Return the (x, y) coordinate for the center point of the cell that contains the specified text.  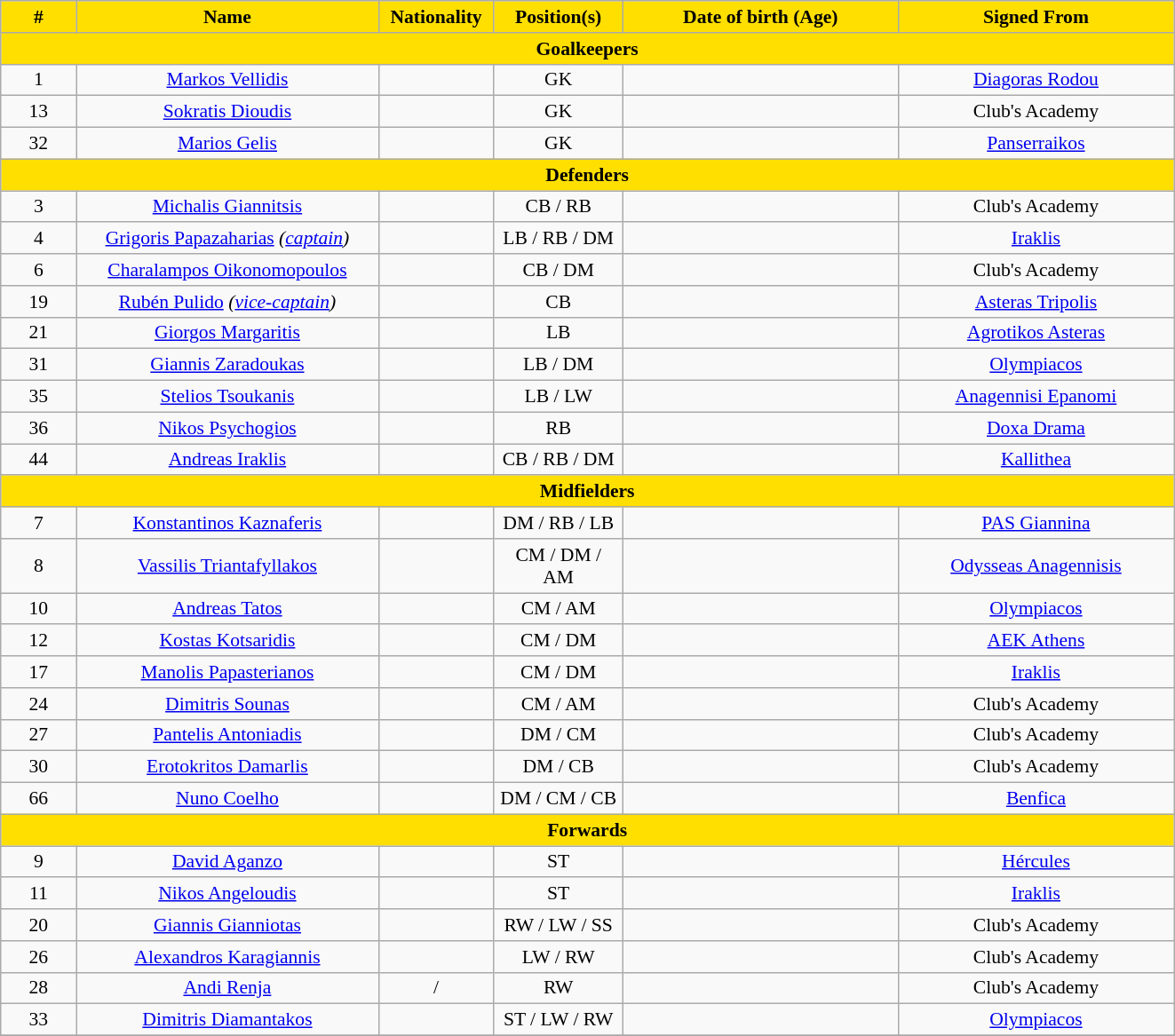
Alexandros Karagiannis (227, 957)
Forwards (588, 830)
DM / CB (558, 767)
Name (227, 17)
Stelios Tsoukanis (227, 397)
Benfica (1036, 799)
28 (39, 988)
13 (39, 112)
CM / DM / AM (558, 566)
PAS Giannina (1036, 523)
Dimitris Sounas (227, 704)
4 (39, 239)
Date of birth (Age) (760, 17)
Vassilis Triantafyllakos (227, 566)
26 (39, 957)
Manolis Papasterianos (227, 672)
DM / CM (558, 735)
Giannis Gianniotas (227, 925)
Nikos Psychogios (227, 428)
44 (39, 460)
/ (436, 988)
Nationality (436, 17)
8 (39, 566)
LW / RW (558, 957)
Doxa Drama (1036, 428)
12 (39, 641)
Michalis Giannitsis (227, 207)
31 (39, 365)
CB (558, 302)
Giannis Zaradoukas (227, 365)
Position(s) (558, 17)
Hércules (1036, 862)
Midfielders (588, 492)
Goalkeepers (588, 49)
30 (39, 767)
RW / LW / SS (558, 925)
DM / CM / CB (558, 799)
RW (558, 988)
10 (39, 609)
Pantelis Antoniadis (227, 735)
Charalampos Oikonomopoulos (227, 270)
1 (39, 80)
Panserraikos (1036, 144)
Nuno Coelho (227, 799)
32 (39, 144)
3 (39, 207)
LB / RB / DM (558, 239)
Odysseas Anagennisis (1036, 566)
Signed From (1036, 17)
Asteras Tripolis (1036, 302)
DM / RB / LB (558, 523)
CB / RB (558, 207)
Defenders (588, 175)
Agrotikos Asteras (1036, 333)
21 (39, 333)
20 (39, 925)
Andreas Tatos (227, 609)
Sokratis Dioudis (227, 112)
36 (39, 428)
Grigoris Papazaharias (captain) (227, 239)
33 (39, 1020)
9 (39, 862)
19 (39, 302)
Nikos Angeloudis (227, 894)
RB (558, 428)
Kallithea (1036, 460)
ST / LW / RW (558, 1020)
CB / RB / DM (558, 460)
# (39, 17)
Dimitris Diamantakos (227, 1020)
CB / DM (558, 270)
Andreas Iraklis (227, 460)
LB / LW (558, 397)
27 (39, 735)
LB / DM (558, 365)
Giorgos Margaritis (227, 333)
Markos Vellidis (227, 80)
35 (39, 397)
17 (39, 672)
AEK Athens (1036, 641)
Kostas Kotsaridis (227, 641)
7 (39, 523)
24 (39, 704)
Anagennisi Epanomi (1036, 397)
Konstantinos Kaznaferis (227, 523)
David Aganzo (227, 862)
6 (39, 270)
Andi Renja (227, 988)
Erotokritos Damarlis (227, 767)
66 (39, 799)
LB (558, 333)
Diagoras Rodou (1036, 80)
11 (39, 894)
Marios Gelis (227, 144)
Rubén Pulido (vice-captain) (227, 302)
